Extract the (x, y) coordinate from the center of the cell holding the provided text.  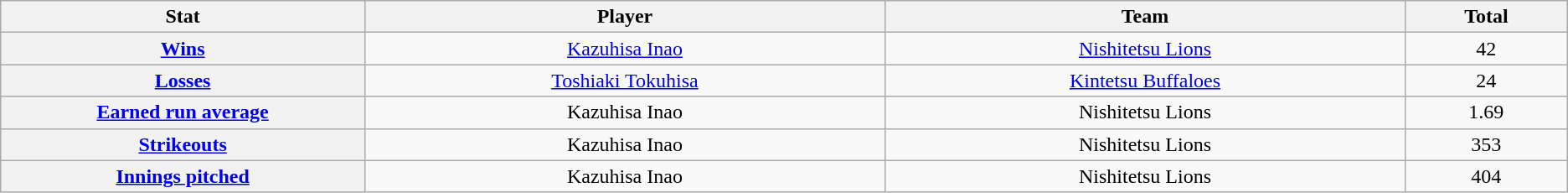
Losses (183, 81)
24 (1486, 81)
Player (625, 17)
Total (1486, 17)
Innings pitched (183, 176)
353 (1486, 144)
Team (1144, 17)
Stat (183, 17)
42 (1486, 49)
Wins (183, 49)
Kintetsu Buffaloes (1144, 81)
Strikeouts (183, 144)
404 (1486, 176)
Earned run average (183, 112)
1.69 (1486, 112)
Toshiaki Tokuhisa (625, 81)
